For the text-containing cell, return its midpoint in (X, Y) coordinate format. 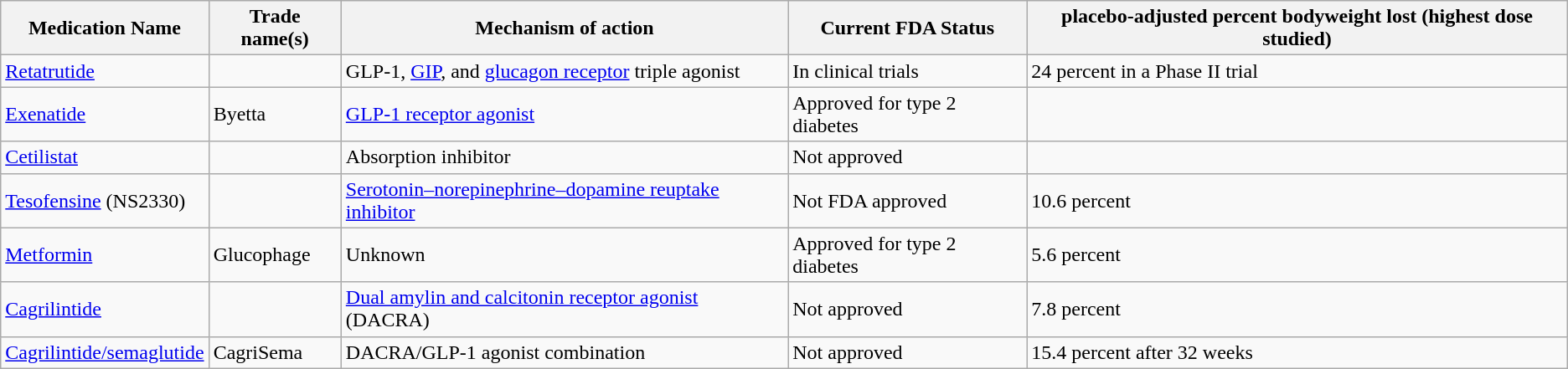
DACRA/GLP-1 agonist combination (565, 352)
Serotonin–norepinephrine–dopamine reuptake inhibitor (565, 201)
Cagrilintide (105, 310)
Mechanism of action (565, 28)
5.6 percent (1297, 254)
GLP-1, GIP, and glucagon receptor triple agonist (565, 71)
Retatrutide (105, 71)
Byetta (275, 114)
Unknown (565, 254)
Medication Name (105, 28)
Current FDA Status (908, 28)
Cagrilintide/semaglutide (105, 352)
15.4 percent after 32 weeks (1297, 352)
GLP-1 receptor agonist (565, 114)
Metformin (105, 254)
Exenatide (105, 114)
CagriSema (275, 352)
Not FDA approved (908, 201)
Dual amylin and calcitonin receptor agonist (DACRA) (565, 310)
10.6 percent (1297, 201)
Tesofensine (NS2330) (105, 201)
Absorption inhibitor (565, 157)
Glucophage (275, 254)
7.8 percent (1297, 310)
Trade name(s) (275, 28)
In clinical trials (908, 71)
24 percent in a Phase II trial (1297, 71)
Cetilistat (105, 157)
placebo-adjusted percent bodyweight lost (highest dose studied) (1297, 28)
